Detect which cell encompasses the target text, then output its (X, Y) center coordinate. 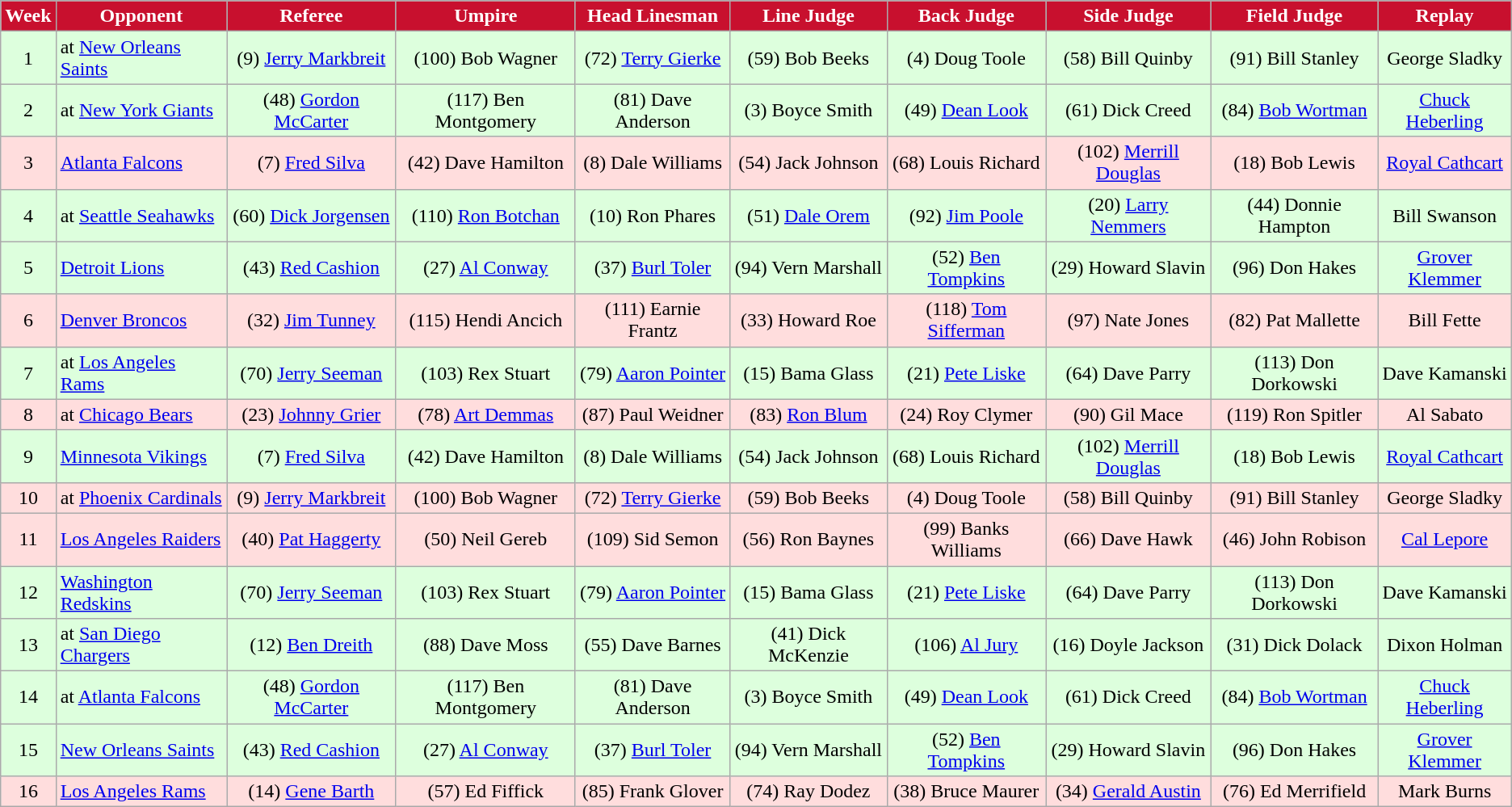
Washington Redskins (141, 591)
9 (28, 456)
3 (28, 163)
(50) Neil Gereb (485, 540)
(56) Ron Baynes (808, 540)
2 (28, 110)
at Chicago Bears (141, 414)
(34) Gerald Austin (1129, 792)
(20) Larry Nemmers (1129, 215)
(24) Roy Clymer (966, 414)
Umpire (485, 16)
at Atlanta Falcons (141, 698)
(60) Dick Jorgensen (312, 215)
(32) Jim Tunney (312, 320)
(87) Paul Weidner (653, 414)
Los Angeles Rams (141, 792)
(118) Tom Sifferman (966, 320)
14 (28, 698)
(97) Nate Jones (1129, 320)
Side Judge (1129, 16)
8 (28, 414)
(40) Pat Haggerty (312, 540)
at New Orleans Saints (141, 58)
(99) Banks Williams (966, 540)
Head Linesman (653, 16)
at Seattle Seahawks (141, 215)
Line Judge (808, 16)
(74) Ray Dodez (808, 792)
16 (28, 792)
15 (28, 750)
(90) Gil Mace (1129, 414)
(10) Ron Phares (653, 215)
(12) Ben Dreith (312, 645)
Field Judge (1294, 16)
(110) Ron Botchan (485, 215)
11 (28, 540)
(66) Dave Hawk (1129, 540)
Detroit Lions (141, 268)
(41) Dick McKenzie (808, 645)
13 (28, 645)
Dixon Holman (1444, 645)
(78) Art Demmas (485, 414)
(31) Dick Dolack (1294, 645)
(88) Dave Moss (485, 645)
(82) Pat Mallette (1294, 320)
12 (28, 591)
Week (28, 16)
(109) Sid Semon (653, 540)
(119) Ron Spitler (1294, 414)
Replay (1444, 16)
Mark Burns (1444, 792)
1 (28, 58)
Opponent (141, 16)
10 (28, 498)
(85) Frank Glover (653, 792)
(111) Earnie Frantz (653, 320)
(106) Al Jury (966, 645)
(16) Doyle Jackson (1129, 645)
Cal Lepore (1444, 540)
(14) Gene Barth (312, 792)
(92) Jim Poole (966, 215)
(38) Bruce Maurer (966, 792)
(115) Hendi Ancich (485, 320)
(46) John Robison (1294, 540)
Bill Swanson (1444, 215)
6 (28, 320)
Bill Fette (1444, 320)
Referee (312, 16)
(44) Donnie Hampton (1294, 215)
7 (28, 373)
Al Sabato (1444, 414)
(51) Dale Orem (808, 215)
at San Diego Chargers (141, 645)
New Orleans Saints (141, 750)
(57) Ed Fiffick (485, 792)
(23) Johnny Grier (312, 414)
Minnesota Vikings (141, 456)
(83) Ron Blum (808, 414)
Los Angeles Raiders (141, 540)
Denver Broncos (141, 320)
at New York Giants (141, 110)
(55) Dave Barnes (653, 645)
(76) Ed Merrifield (1294, 792)
at Los Angeles Rams (141, 373)
5 (28, 268)
4 (28, 215)
Atlanta Falcons (141, 163)
(33) Howard Roe (808, 320)
Back Judge (966, 16)
at Phoenix Cardinals (141, 498)
